For the text-containing cell, return its midpoint in [x, y] coordinate format. 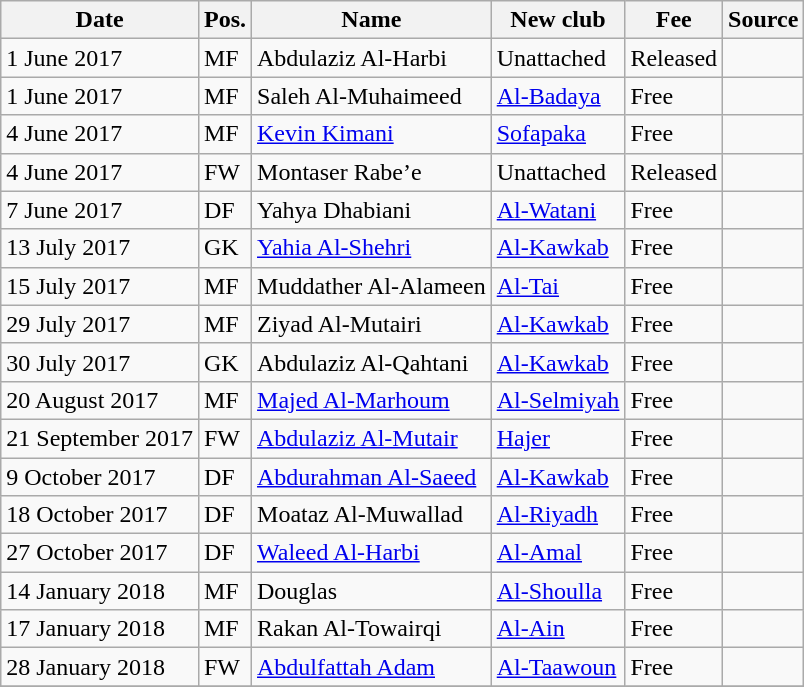
Al-Taawoun [558, 667]
Sofapaka [558, 134]
Hajer [558, 438]
30 July 2017 [100, 362]
New club [558, 20]
29 July 2017 [100, 324]
Ziyad Al-Mutairi [372, 324]
Al-Watani [558, 210]
28 January 2018 [100, 667]
Date [100, 20]
Montaser Rabe’e [372, 172]
Majed Al-Marhoum [372, 400]
Al-Selmiyah [558, 400]
9 October 2017 [100, 477]
Abdulaziz Al-Harbi [372, 58]
Al-Riyadh [558, 515]
Source [764, 20]
17 January 2018 [100, 629]
Al-Ain [558, 629]
Rakan Al-Towairqi [372, 629]
13 July 2017 [100, 248]
Al-Shoulla [558, 591]
Pos. [224, 20]
14 January 2018 [100, 591]
20 August 2017 [100, 400]
7 June 2017 [100, 210]
18 October 2017 [100, 515]
Name [372, 20]
Waleed Al-Harbi [372, 553]
Fee [674, 20]
15 July 2017 [100, 286]
Abdurahman Al-Saeed [372, 477]
Saleh Al-Muhaimeed [372, 96]
Al-Tai [558, 286]
Yahya Dhabiani [372, 210]
Abdulaziz Al-Qahtani [372, 362]
Douglas [372, 591]
Yahia Al-Shehri [372, 248]
Moataz Al-Muwallad [372, 515]
Al-Badaya [558, 96]
21 September 2017 [100, 438]
27 October 2017 [100, 553]
Abdulaziz Al-Mutair [372, 438]
Abdulfattah Adam [372, 667]
Al-Amal [558, 553]
Kevin Kimani [372, 134]
Muddather Al-Alameen [372, 286]
